Provide the (X, Y) coordinate of the cell's center where the given text is located.  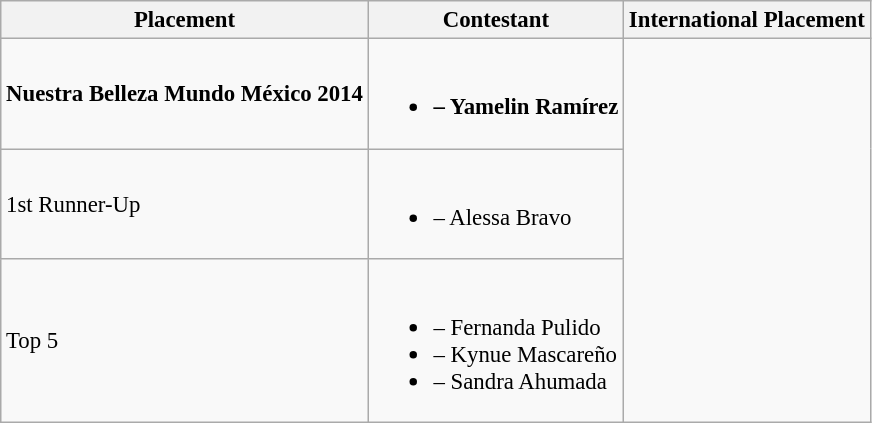
Contestant (496, 20)
– Fernanda Pulido – Kynue Mascareño – Sandra Ahumada (496, 341)
Top 5 (184, 341)
Placement (184, 20)
– Yamelin Ramírez (496, 94)
– Alessa Bravo (496, 204)
1st Runner-Up (184, 204)
Nuestra Belleza Mundo México 2014 (184, 94)
International Placement (748, 20)
